Detect which cell encompasses the target text, then output its (x, y) center coordinate. 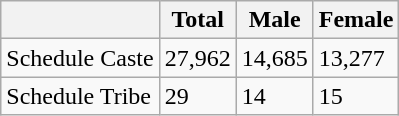
Female (356, 20)
15 (356, 96)
29 (198, 96)
Total (198, 20)
27,962 (198, 58)
Schedule Caste (80, 58)
14,685 (274, 58)
13,277 (356, 58)
Male (274, 20)
Schedule Tribe (80, 96)
14 (274, 96)
